For the text-containing cell, return its midpoint in [x, y] coordinate format. 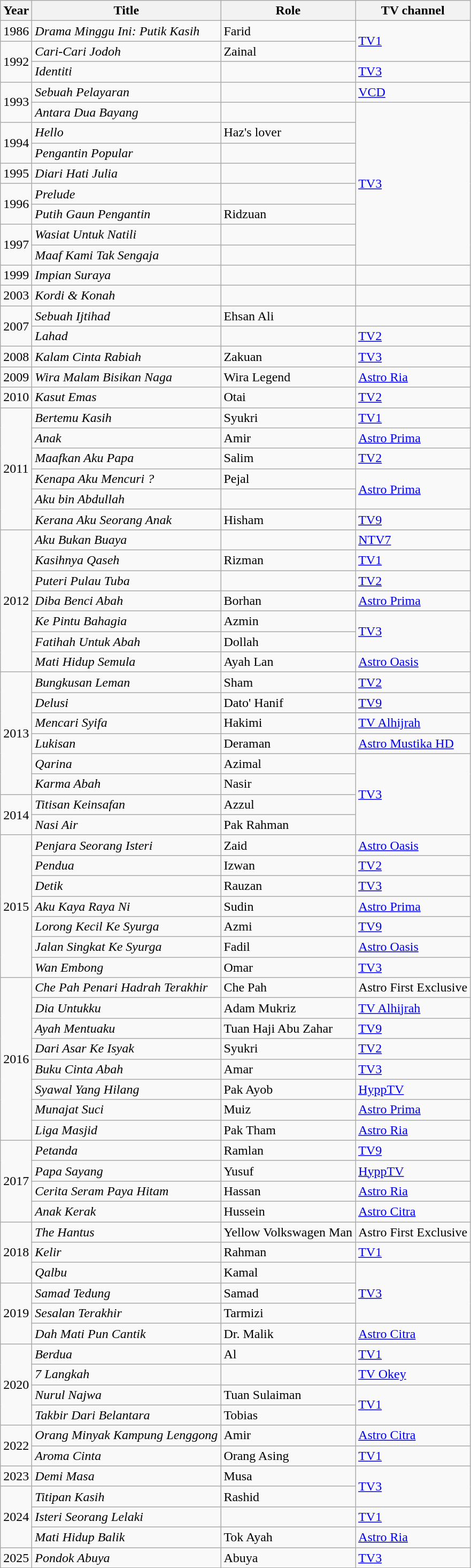
TV channel [413, 11]
Qarina [126, 764]
Titisan Keinsafan [126, 804]
Amar [288, 1069]
Pak Rahman [288, 825]
2016 [16, 1059]
Aroma Cinta [126, 1456]
2008 [16, 357]
Zakuan [288, 357]
NTV7 [413, 540]
1996 [16, 204]
Hisham [288, 519]
Bungkusan Leman [126, 682]
Farid [288, 31]
Kamal [288, 1273]
7 Langkah [126, 1374]
2009 [16, 377]
Haz's lover [288, 133]
2024 [16, 1517]
Yusuf [288, 1171]
2025 [16, 1558]
Dato' Hanif [288, 703]
Diari Hati Julia [126, 173]
Petanda [126, 1150]
Mati Hidup Balik [126, 1537]
Ramlan [288, 1150]
2012 [16, 601]
Penjara Seorang Isteri [126, 845]
Pak Tham [288, 1130]
Papa Sayang [126, 1171]
Diba Benci Abah [126, 601]
2019 [16, 1313]
Azmi [288, 927]
Wira Legend [288, 377]
Tuan Sulaiman [288, 1395]
Sudin [288, 906]
1986 [16, 31]
Hussein [288, 1211]
Pengantin Popular [126, 153]
Tobias [288, 1415]
Omar [288, 967]
Lukisan [126, 743]
1994 [16, 143]
Munajat Suci [126, 1110]
2018 [16, 1252]
Tok Ayah [288, 1537]
Lahad [126, 336]
Cari-Cari Jodoh [126, 51]
Kasihnya Qaseh [126, 560]
Hello [126, 133]
Anak Kerak [126, 1211]
Tarmizi [288, 1313]
Zainal [288, 51]
Salim [288, 458]
Kenapa Aku Mencuri ? [126, 479]
Ayah Lan [288, 662]
Delusi [126, 703]
Aku Bukan Buaya [126, 540]
Azzul [288, 804]
Aku Kaya Raya Ni [126, 906]
2022 [16, 1446]
Identiti [126, 72]
Hassan [288, 1191]
Karma Abah [126, 784]
Yellow Volkswagen Man [288, 1232]
Deraman [288, 743]
1992 [16, 62]
Rashid [288, 1496]
2013 [16, 733]
Pendua [126, 865]
Orang Asing [288, 1456]
Rahman [288, 1252]
Pondok Abuya [126, 1558]
Ehsan Ali [288, 316]
Nasi Air [126, 825]
TV Okey [413, 1374]
Adam Mukriz [288, 1008]
Mencari Syifa [126, 723]
Buku Cinta Abah [126, 1069]
Ridzuan [288, 214]
Dari Asar Ke Isyak [126, 1049]
Impian Suraya [126, 275]
Dr. Malik [288, 1334]
Sham [288, 682]
Astro Mustika HD [413, 743]
Anak [126, 438]
Role [288, 11]
Azmin [288, 621]
2014 [16, 814]
Pak Ayob [288, 1089]
Bertemu Kasih [126, 418]
Kelir [126, 1252]
Antara Dua Bayang [126, 112]
Puteri Pulau Tuba [126, 580]
Isteri Seorang Lelaki [126, 1517]
Wan Embong [126, 967]
2010 [16, 397]
Maafkan Aku Papa [126, 458]
Ke Pintu Bahagia [126, 621]
2011 [16, 468]
Kasut Emas [126, 397]
Mati Hidup Semula [126, 662]
2017 [16, 1181]
Otai [288, 397]
Prelude [126, 194]
Cerita Seram Paya Hitam [126, 1191]
Lorong Kecil Ke Syurga [126, 927]
Borhan [288, 601]
Aku bin Abdullah [126, 499]
Abuya [288, 1558]
Kalam Cinta Rabiah [126, 357]
Musa [288, 1476]
Zaid [288, 845]
Berdua [126, 1354]
Putih Gaun Pengantin [126, 214]
The Hantus [126, 1232]
2020 [16, 1385]
Ayah Mentuaku [126, 1028]
Al [288, 1354]
Samad Tedung [126, 1293]
Rizman [288, 560]
1995 [16, 173]
Qalbu [126, 1273]
Nurul Najwa [126, 1395]
Samad [288, 1293]
VCD [413, 92]
Wasiat Untuk Natili [126, 234]
2007 [16, 326]
Muiz [288, 1110]
Dah Mati Pun Cantik [126, 1334]
Syawal Yang Hilang [126, 1089]
Sebuah Ijtihad [126, 316]
Che Pah [288, 988]
Orang Minyak Kampung Lenggong [126, 1435]
Year [16, 11]
Che Pah Penari Hadrah Terakhir [126, 988]
Titipan Kasih [126, 1496]
Sesalan Terakhir [126, 1313]
1999 [16, 275]
Tuan Haji Abu Zahar [288, 1028]
Kordi & Konah [126, 296]
Drama Minggu Ini: Putik Kasih [126, 31]
Fadil [288, 947]
Azimal [288, 764]
Maaf Kami Tak Sengaja [126, 255]
Kerana Aku Seorang Anak [126, 519]
2003 [16, 296]
Detik [126, 886]
Wira Malam Bisikan Naga [126, 377]
2015 [16, 906]
Liga Masjid [126, 1130]
Rauzan [288, 886]
Demi Masa [126, 1476]
1993 [16, 102]
Fatihah Untuk Abah [126, 642]
Title [126, 11]
1997 [16, 244]
2023 [16, 1476]
Dollah [288, 642]
Sebuah Pelayaran [126, 92]
Takbir Dari Belantara [126, 1415]
Pejal [288, 479]
Hakimi [288, 723]
Jalan Singkat Ke Syurga [126, 947]
Nasir [288, 784]
Izwan [288, 865]
Dia Untukku [126, 1008]
